Provide the (x, y) coordinate of the cell's center where the given text is located.  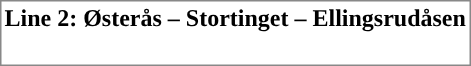
Line 2: Østerås – Stortinget – Ellingsrudåsen (235, 18)
